Output the [X, Y] coordinate of the center of the cell containing the given text.  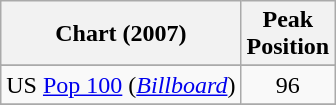
US Pop 100 (Billboard) [121, 85]
96 [288, 85]
PeakPosition [288, 34]
Chart (2007) [121, 34]
